Find where the given text appears and provide that cell's center as [x, y] coordinate. 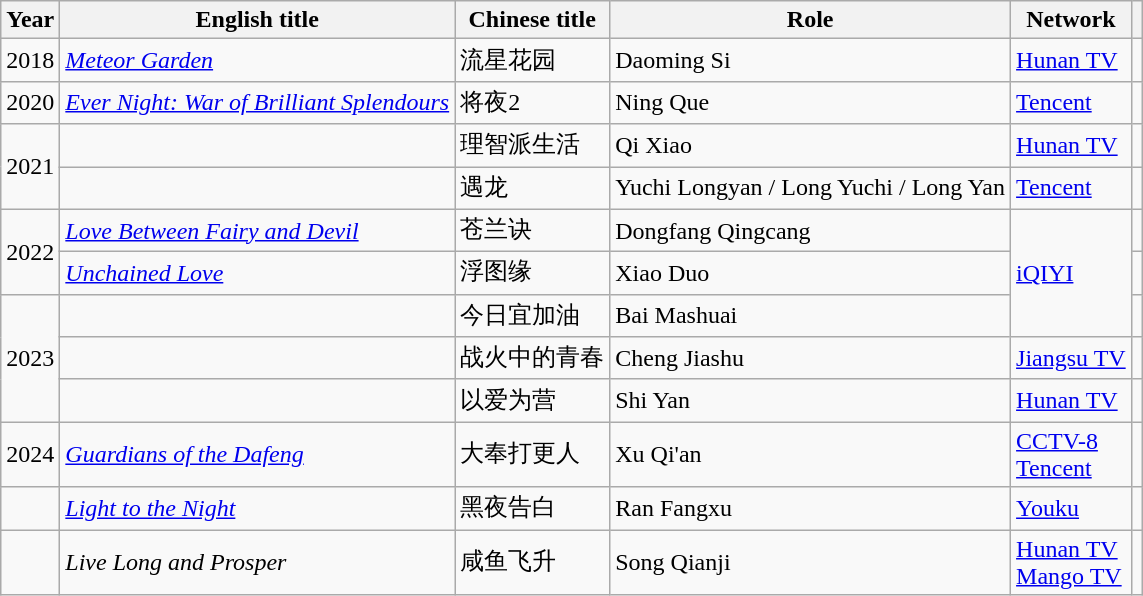
将夜2 [532, 102]
Jiangsu TV [1072, 358]
CCTV-8Tencent [1072, 454]
Cheng Jiashu [810, 358]
黑夜告白 [532, 508]
遇龙 [532, 188]
2020 [30, 102]
Role [810, 20]
Shi Yan [810, 400]
2024 [30, 454]
咸鱼飞升 [532, 562]
Network [1072, 20]
Chinese title [532, 20]
Ran Fangxu [810, 508]
Qi Xiao [810, 146]
Yuchi Longyan / Long Yuchi / Long Yan [810, 188]
Youku [1072, 508]
Bai Mashuai [810, 316]
2023 [30, 358]
Dongfang Qingcang [810, 230]
2018 [30, 60]
流星花园 [532, 60]
战火中的青春 [532, 358]
Light to the Night [258, 508]
Ning Que [810, 102]
大奉打更人 [532, 454]
Year [30, 20]
Hunan TVMango TV [1072, 562]
Ever Night: War of Brilliant Splendours [258, 102]
Meteor Garden [258, 60]
English title [258, 20]
Unchained Love [258, 274]
Song Qianji [810, 562]
以爱为营 [532, 400]
Xu Qi'an [810, 454]
浮图缘 [532, 274]
Live Long and Prosper [258, 562]
2022 [30, 252]
Love Between Fairy and Devil [258, 230]
苍兰诀 [532, 230]
Daoming Si [810, 60]
理智派生活 [532, 146]
2021 [30, 166]
Guardians of the Dafeng [258, 454]
Xiao Duo [810, 274]
iQIYI [1072, 273]
今日宜加油 [532, 316]
